For the text-containing cell, return its midpoint in [x, y] coordinate format. 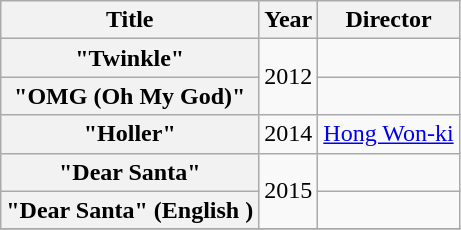
Director [388, 20]
Year [288, 20]
"Twinkle" [130, 58]
2015 [288, 191]
Title [130, 20]
"OMG (Oh My God)" [130, 96]
"Dear Santa" [130, 172]
"Dear Santa" (English ) [130, 210]
"Holler" [130, 134]
Hong Won-ki [388, 134]
2014 [288, 134]
2012 [288, 77]
